Determine the (X, Y) coordinate at the center of the cell enclosing the given text.  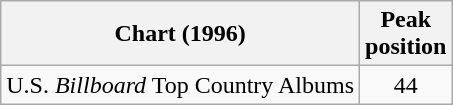
U.S. Billboard Top Country Albums (180, 85)
Chart (1996) (180, 34)
44 (406, 85)
Peakposition (406, 34)
